Capture the cell that displays the provided text and extract its [X, Y] central coordinate. 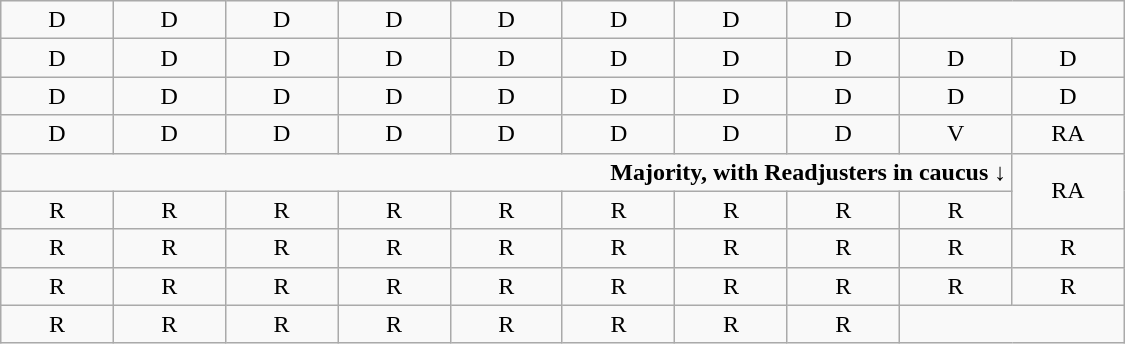
Majority, with Readjusters in caucus ↓ [506, 172]
V [955, 134]
